Find where the given text appears and provide that cell's center as [x, y] coordinate. 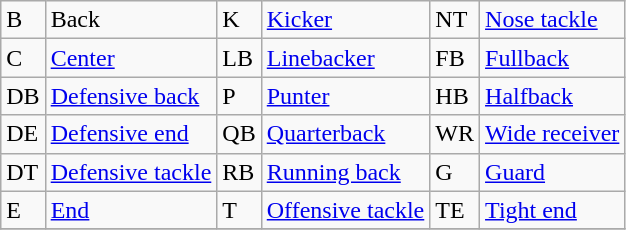
QB [239, 134]
G [455, 172]
Guard [552, 172]
Wide receiver [552, 134]
Center [131, 58]
DB [23, 96]
Defensive tackle [131, 172]
B [23, 20]
K [239, 20]
Quarterback [346, 134]
P [239, 96]
T [239, 210]
C [23, 58]
Kicker [346, 20]
Back [131, 20]
E [23, 210]
Offensive tackle [346, 210]
NT [455, 20]
TE [455, 210]
WR [455, 134]
Fullback [552, 58]
LB [239, 58]
End [131, 210]
Linebacker [346, 58]
Halfback [552, 96]
RB [239, 172]
DE [23, 134]
HB [455, 96]
FB [455, 58]
Nose tackle [552, 20]
Punter [346, 96]
Tight end [552, 210]
Running back [346, 172]
Defensive back [131, 96]
Defensive end [131, 134]
DT [23, 172]
